Locate the cell with the specified text and output its [X, Y] center coordinate. 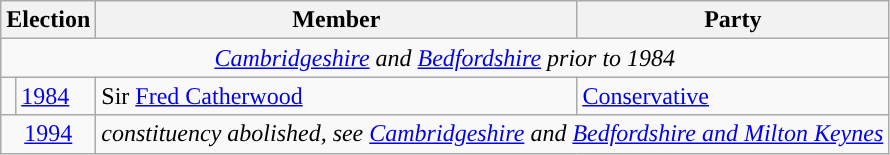
Election [48, 20]
Cambridgeshire and Bedfordshire prior to 1984 [445, 58]
Member [336, 20]
1994 [48, 134]
1984 [56, 96]
constituency abolished, see Cambridgeshire and Bedfordshire and Milton Keynes [492, 134]
Party [733, 20]
Conservative [733, 96]
Sir Fred Catherwood [336, 96]
